Locate the cell with the specified text and output its [x, y] center coordinate. 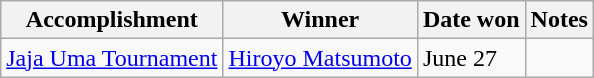
Winner [320, 20]
Date won [471, 20]
Notes [559, 20]
June 27 [471, 58]
Accomplishment [112, 20]
Jaja Uma Tournament [112, 58]
Hiroyo Matsumoto [320, 58]
